Locate the cell with the specified text and output its [X, Y] center coordinate. 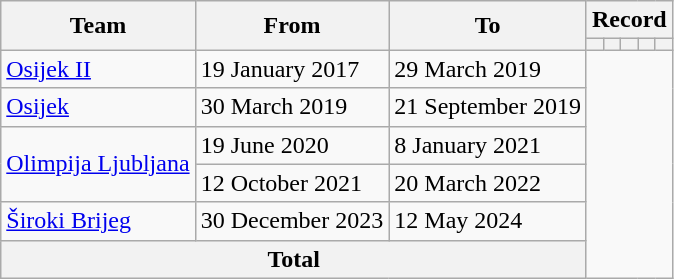
19 January 2017 [292, 69]
30 December 2023 [292, 221]
19 June 2020 [292, 145]
20 March 2022 [488, 183]
12 October 2021 [292, 183]
Team [98, 26]
8 January 2021 [488, 145]
To [488, 26]
Record [629, 20]
12 May 2024 [488, 221]
From [292, 26]
21 September 2019 [488, 107]
Osijek II [98, 69]
Široki Brijeg [98, 221]
Olimpija Ljubljana [98, 164]
29 March 2019 [488, 69]
30 March 2019 [292, 107]
Osijek [98, 107]
Total [294, 259]
